Locate the cell with the specified text and output its (X, Y) center coordinate. 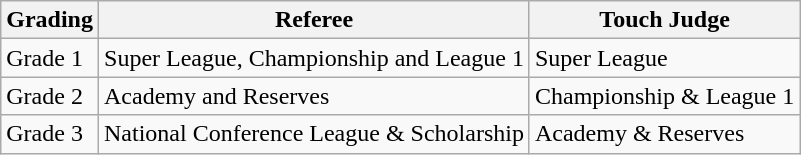
Grade 3 (50, 134)
Academy and Reserves (314, 96)
Grade 1 (50, 58)
Championship & League 1 (664, 96)
Academy & Reserves (664, 134)
Super League, Championship and League 1 (314, 58)
Super League (664, 58)
Touch Judge (664, 20)
Grade 2 (50, 96)
National Conference League & Scholarship (314, 134)
Referee (314, 20)
Grading (50, 20)
